Output the [x, y] coordinate of the center of the cell containing the given text.  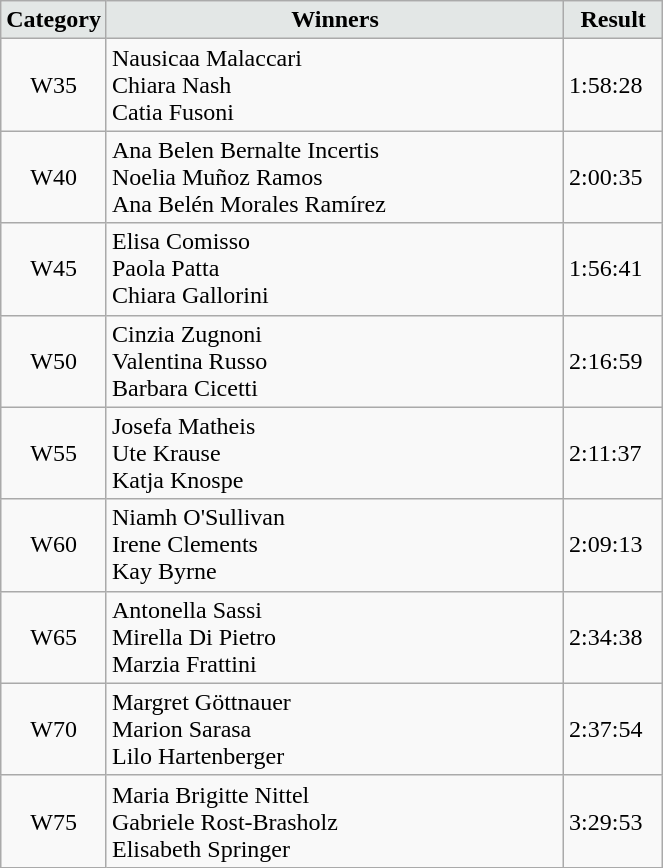
2:11:37 [614, 453]
2:00:35 [614, 177]
2:37:54 [614, 729]
W55 [54, 453]
2:34:38 [614, 637]
Josefa Matheis Ute Krause Katja Knospe [334, 453]
2:16:59 [614, 361]
Antonella Sassi Mirella Di Pietro Marzia Frattini [334, 637]
Elisa Comisso Paola Patta Chiara Gallorini [334, 269]
Cinzia Zugnoni Valentina Russo Barbara Cicetti [334, 361]
Ana Belen Bernalte Incertis Noelia Muñoz Ramos Ana Belén Morales Ramírez [334, 177]
W50 [54, 361]
Niamh O'Sullivan Irene Clements Kay Byrne [334, 545]
Category [54, 20]
Nausicaa Malaccari Chiara Nash Catia Fusoni [334, 85]
W70 [54, 729]
1:58:28 [614, 85]
Winners [334, 20]
Result [614, 20]
Maria Brigitte Nittel Gabriele Rost-Brasholz Elisabeth Springer [334, 821]
W65 [54, 637]
W75 [54, 821]
W40 [54, 177]
W35 [54, 85]
W45 [54, 269]
2:09:13 [614, 545]
Margret Göttnauer Marion Sarasa Lilo Hartenberger [334, 729]
1:56:41 [614, 269]
W60 [54, 545]
3:29:53 [614, 821]
